Find where the given text appears and provide that cell's center as (X, Y) coordinate. 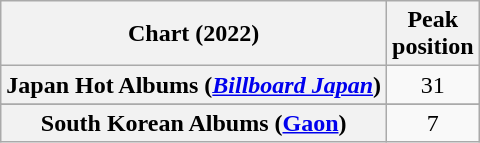
7 (433, 123)
Peakposition (433, 34)
31 (433, 85)
South Korean Albums (Gaon) (194, 123)
Chart (2022) (194, 34)
Japan Hot Albums (Billboard Japan) (194, 85)
